Find where the given text appears and provide that cell's center as (X, Y) coordinate. 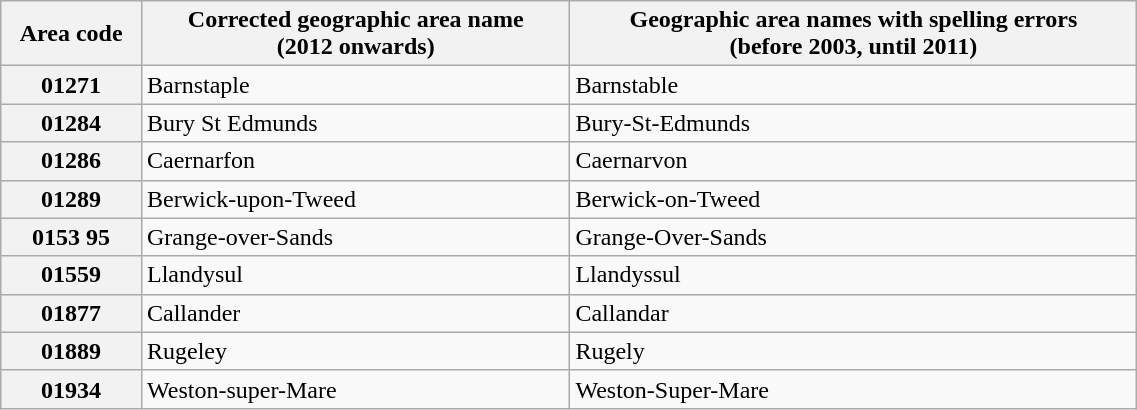
0153 95 (72, 237)
Rugely (854, 351)
Berwick-upon-Tweed (355, 199)
01889 (72, 351)
Caernarvon (854, 161)
Berwick-on-Tweed (854, 199)
01559 (72, 275)
Caernarfon (355, 161)
01877 (72, 313)
Geographic area names with spelling errors(before 2003, until 2011) (854, 34)
Rugeley (355, 351)
Callandar (854, 313)
01271 (72, 85)
01286 (72, 161)
Llandyssul (854, 275)
Bury-St-Edmunds (854, 123)
Bury St Edmunds (355, 123)
Barnstaple (355, 85)
Weston-super-Mare (355, 389)
Weston-Super-Mare (854, 389)
Llandysul (355, 275)
Callander (355, 313)
01289 (72, 199)
Grange-over-Sands (355, 237)
01934 (72, 389)
01284 (72, 123)
Barnstable (854, 85)
Grange-Over-Sands (854, 237)
Area code (72, 34)
Corrected geographic area name(2012 onwards) (355, 34)
